Identify which cell holds the provided text, then report its [X, Y] central coordinate. 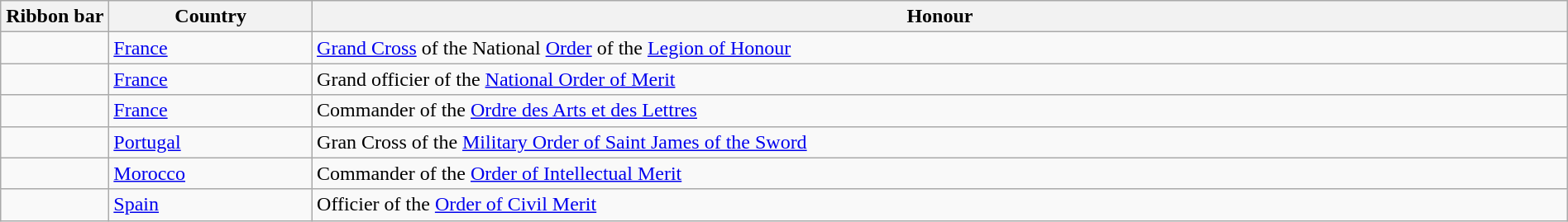
Morocco [211, 173]
Country [211, 17]
Honour [940, 17]
Commander of the Order of Intellectual Merit [940, 173]
Portugal [211, 142]
Commander of the Ordre des Arts et des Lettres [940, 111]
Grand officier of the National Order of Merit [940, 79]
Grand Cross of the National Order of the Legion of Honour [940, 48]
Gran Cross of the Military Order of Saint James of the Sword [940, 142]
Spain [211, 205]
Officier of the Order of Civil Merit [940, 205]
Ribbon bar [55, 17]
